Return (x, y) of the center of cell containing provided text 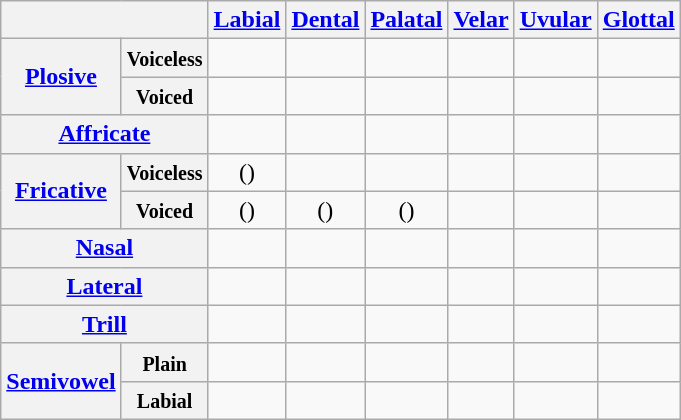
Glottal (638, 20)
Affricate (104, 134)
Semivowel (61, 381)
Palatal (406, 20)
Dental (326, 20)
Plain (164, 362)
Plosive (61, 77)
Fricative (61, 191)
Lateral (104, 286)
Nasal (104, 248)
Velar (481, 20)
Uvular (556, 20)
Trill (104, 324)
